Scan for the cell matching the given text and deliver its (X, Y) coordinate at center. 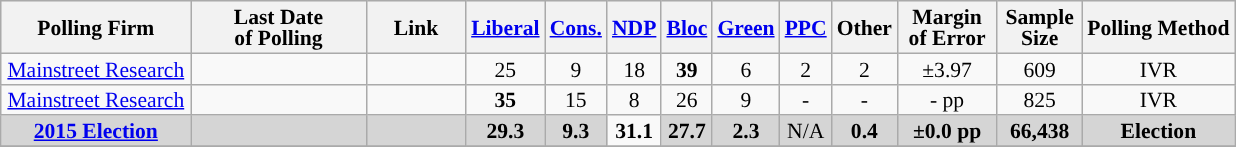
Polling Method (1158, 27)
6 (746, 68)
PPC (806, 27)
±0.0 pp (947, 132)
2015 Election (96, 132)
35 (505, 100)
Bloc (686, 27)
29.3 (505, 132)
15 (576, 100)
Election (1158, 132)
Green (746, 27)
609 (1040, 68)
8 (634, 100)
9.3 (576, 132)
825 (1040, 100)
Link (416, 27)
- pp (947, 100)
N/A (806, 132)
18 (634, 68)
Last Dateof Polling (278, 27)
0.4 (864, 132)
Other (864, 27)
27.7 (686, 132)
31.1 (634, 132)
39 (686, 68)
66,438 (1040, 132)
NDP (634, 27)
Marginof Error (947, 27)
Polling Firm (96, 27)
26 (686, 100)
±3.97 (947, 68)
2.3 (746, 132)
25 (505, 68)
SampleSize (1040, 27)
Cons. (576, 27)
Liberal (505, 27)
